Return [x, y] of the center of cell containing provided text 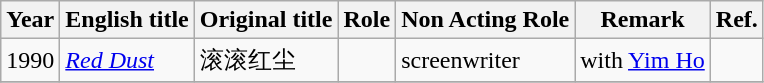
Remark [643, 20]
Year [30, 20]
with Yim Ho [643, 60]
Red Dust [127, 60]
Original title [266, 20]
Ref. [736, 20]
1990 [30, 60]
滚滚红尘 [266, 60]
English title [127, 20]
Role [367, 20]
screenwriter [486, 60]
Non Acting Role [486, 20]
